Extract the [X, Y] coordinate from the center of the cell holding the provided text.  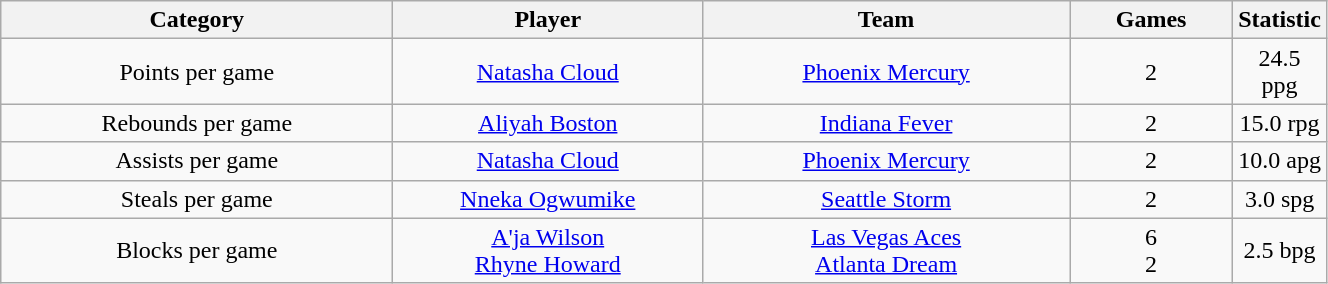
Games [1152, 20]
Blocks per game [197, 250]
2.5 bpg [1280, 250]
Rebounds per game [197, 123]
Category [197, 20]
Indiana Fever [886, 123]
A'ja WilsonRhyne Howard [548, 250]
15.0 rpg [1280, 123]
24.5 ppg [1280, 72]
Player [548, 20]
62 [1152, 250]
Las Vegas AcesAtlanta Dream [886, 250]
Assists per game [197, 161]
Steals per game [197, 199]
Nneka Ogwumike [548, 199]
Aliyah Boston [548, 123]
Seattle Storm [886, 199]
Team [886, 20]
Points per game [197, 72]
3.0 spg [1280, 199]
Statistic [1280, 20]
10.0 apg [1280, 161]
